Return the (x, y) coordinate for the center point of the cell that contains the specified text.  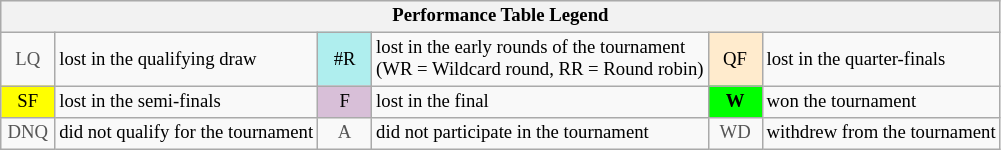
SF (28, 102)
W (735, 102)
WD (735, 134)
LQ (28, 60)
lost in the semi-finals (186, 102)
lost in the early rounds of the tournament(WR = Wildcard round, RR = Round robin) (540, 60)
F (345, 102)
A (345, 134)
did not qualify for the tournament (186, 134)
DNQ (28, 134)
lost in the qualifying draw (186, 60)
won the tournament (881, 102)
Performance Table Legend (500, 16)
QF (735, 60)
withdrew from the tournament (881, 134)
lost in the quarter-finals (881, 60)
did not participate in the tournament (540, 134)
lost in the final (540, 102)
#R (345, 60)
